Locate the cell with the specified text and output its [X, Y] center coordinate. 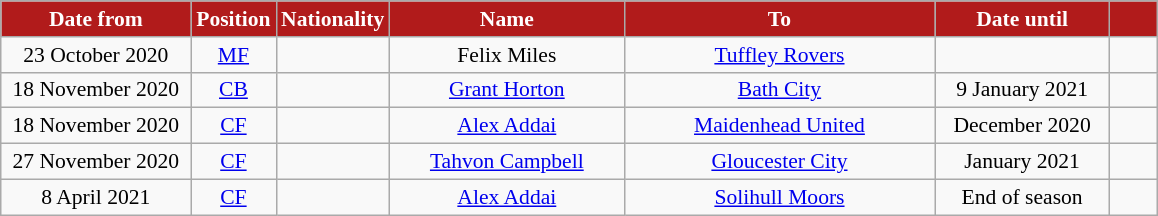
January 2021 [1022, 162]
MF [234, 55]
Tahvon Campbell [506, 162]
Nationality [332, 19]
Gloucester City [779, 162]
Tuffley Rovers [779, 55]
Grant Horton [506, 90]
Date until [1022, 19]
23 October 2020 [96, 55]
December 2020 [1022, 126]
Name [506, 19]
8 April 2021 [96, 197]
Solihull Moors [779, 197]
Date from [96, 19]
Bath City [779, 90]
Felix Miles [506, 55]
27 November 2020 [96, 162]
Position [234, 19]
CB [234, 90]
9 January 2021 [1022, 90]
End of season [1022, 197]
Maidenhead United [779, 126]
To [779, 19]
